For the text-containing cell, return its midpoint in [X, Y] coordinate format. 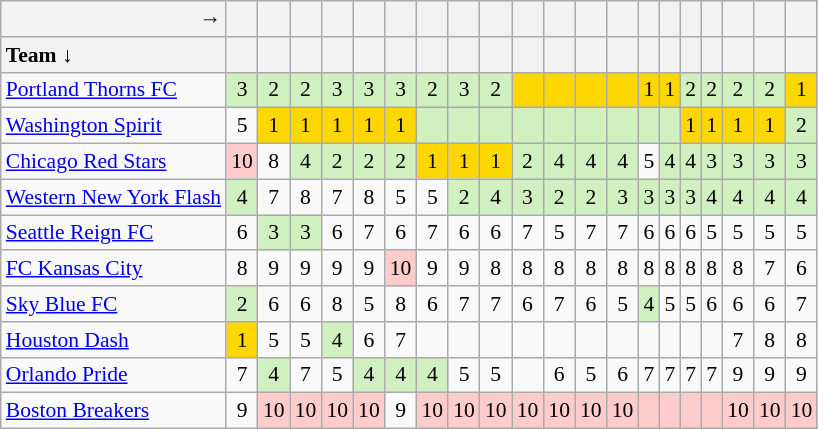
Washington Spirit [114, 126]
Team ↓ [114, 55]
Sky Blue FC [114, 304]
FC Kansas City [114, 269]
Chicago Red Stars [114, 162]
Orlando Pride [114, 375]
Boston Breakers [114, 411]
→ [114, 19]
Houston Dash [114, 340]
Portland Thorns FC [114, 90]
Western New York Flash [114, 197]
Seattle Reign FC [114, 233]
